Pinpoint the cell where the given text exists, returning its (X, Y) midpoint coordinate. 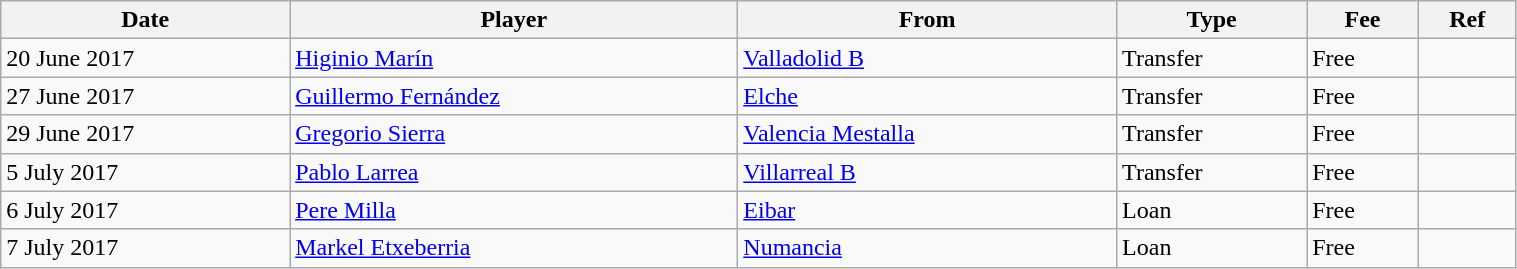
Pere Milla (514, 210)
Markel Etxeberria (514, 248)
Higinio Marín (514, 58)
7 July 2017 (146, 248)
29 June 2017 (146, 134)
Guillermo Fernández (514, 96)
Numancia (928, 248)
Fee (1363, 20)
Gregorio Sierra (514, 134)
Date (146, 20)
Eibar (928, 210)
Type (1212, 20)
From (928, 20)
Villarreal B (928, 172)
27 June 2017 (146, 96)
Elche (928, 96)
Pablo Larrea (514, 172)
6 July 2017 (146, 210)
Player (514, 20)
20 June 2017 (146, 58)
Valladolid B (928, 58)
Ref (1467, 20)
5 July 2017 (146, 172)
Valencia Mestalla (928, 134)
